Find where the given text appears and provide that cell's center as (x, y) coordinate. 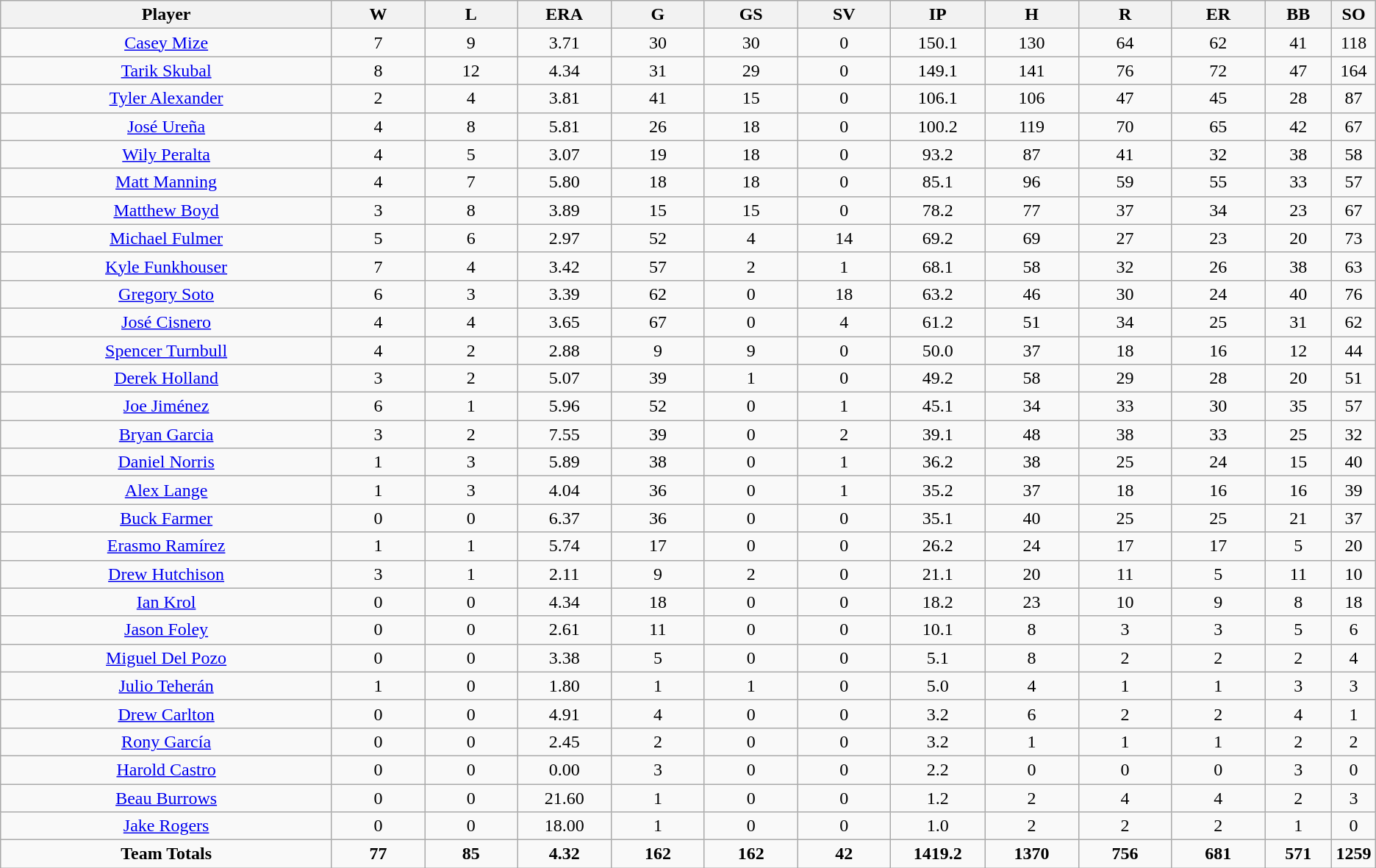
2.11 (565, 574)
5.89 (565, 462)
5.1 (938, 658)
72 (1219, 71)
27 (1125, 238)
José Cisnero (166, 322)
35 (1298, 406)
78.2 (938, 210)
35.2 (938, 490)
19 (659, 154)
119 (1032, 126)
5.81 (565, 126)
5.96 (565, 406)
681 (1219, 854)
3.39 (565, 294)
Matt Manning (166, 182)
Bryan Garcia (166, 434)
39.1 (938, 434)
36.2 (938, 462)
149.1 (938, 71)
Jason Foley (166, 630)
48 (1032, 434)
Team Totals (166, 854)
0.00 (565, 770)
2.45 (565, 742)
1419.2 (938, 854)
18.00 (565, 826)
18.2 (938, 602)
IP (938, 15)
Tarik Skubal (166, 71)
Casey Mize (166, 43)
756 (1125, 854)
106 (1032, 98)
3.65 (565, 322)
SV (844, 15)
Julio Teherán (166, 686)
44 (1354, 351)
59 (1125, 182)
Player (166, 15)
Tyler Alexander (166, 98)
Alex Lange (166, 490)
100.2 (938, 126)
Erasmo Ramírez (166, 546)
65 (1219, 126)
70 (1125, 126)
4.32 (565, 854)
150.1 (938, 43)
26.2 (938, 546)
3.42 (565, 266)
Spencer Turnbull (166, 351)
H (1032, 15)
Drew Carlton (166, 714)
1.0 (938, 826)
1.2 (938, 797)
6.37 (565, 518)
106.1 (938, 98)
ER (1219, 15)
55 (1219, 182)
Matthew Boyd (166, 210)
21.1 (938, 574)
3.38 (565, 658)
1370 (1032, 854)
3.71 (565, 43)
Wily Peralta (166, 154)
BB (1298, 15)
69.2 (938, 238)
Derek Holland (166, 379)
141 (1032, 71)
96 (1032, 182)
Rony García (166, 742)
5.74 (565, 546)
10.1 (938, 630)
93.2 (938, 154)
4.91 (565, 714)
SO (1354, 15)
14 (844, 238)
ERA (565, 15)
Joe Jiménez (166, 406)
5.80 (565, 182)
68.1 (938, 266)
50.0 (938, 351)
Buck Farmer (166, 518)
1.80 (565, 686)
21 (1298, 518)
2.97 (565, 238)
Beau Burrows (166, 797)
45.1 (938, 406)
46 (1032, 294)
Michael Fulmer (166, 238)
49.2 (938, 379)
1259 (1354, 854)
Drew Hutchison (166, 574)
G (659, 15)
73 (1354, 238)
Jake Rogers (166, 826)
2.61 (565, 630)
63 (1354, 266)
164 (1354, 71)
Harold Castro (166, 770)
Daniel Norris (166, 462)
64 (1125, 43)
R (1125, 15)
3.07 (565, 154)
3.89 (565, 210)
5.07 (565, 379)
W (378, 15)
Kyle Funkhouser (166, 266)
Miguel Del Pozo (166, 658)
85 (471, 854)
45 (1219, 98)
61.2 (938, 322)
4.04 (565, 490)
21.60 (565, 797)
2.88 (565, 351)
José Ureña (166, 126)
69 (1032, 238)
Gregory Soto (166, 294)
L (471, 15)
5.0 (938, 686)
GS (751, 15)
130 (1032, 43)
571 (1298, 854)
7.55 (565, 434)
63.2 (938, 294)
3.81 (565, 98)
35.1 (938, 518)
Ian Krol (166, 602)
2.2 (938, 770)
85.1 (938, 182)
118 (1354, 43)
